Find where the given text appears and provide that cell's center as [X, Y] coordinate. 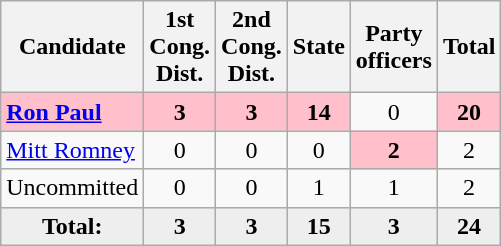
Partyofficers [394, 47]
14 [318, 112]
15 [318, 226]
State [318, 47]
24 [469, 226]
Mitt Romney [72, 150]
Ron Paul [72, 112]
Candidate [72, 47]
2nd Cong. Dist. [252, 47]
20 [469, 112]
Total [469, 47]
Uncommitted [72, 188]
Total: [72, 226]
1st Cong. Dist. [180, 47]
